Provide the (x, y) coordinate of the cell's center where the given text is located.  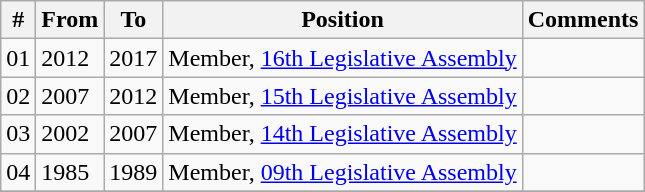
02 (18, 96)
Member, 16th Legislative Assembly (342, 58)
04 (18, 172)
To (134, 20)
2017 (134, 58)
1989 (134, 172)
# (18, 20)
Position (342, 20)
01 (18, 58)
Comments (583, 20)
03 (18, 134)
From (70, 20)
Member, 15th Legislative Assembly (342, 96)
Member, 14th Legislative Assembly (342, 134)
Member, 09th Legislative Assembly (342, 172)
1985 (70, 172)
2002 (70, 134)
